Scan for the cell matching the given text and deliver its (X, Y) coordinate at center. 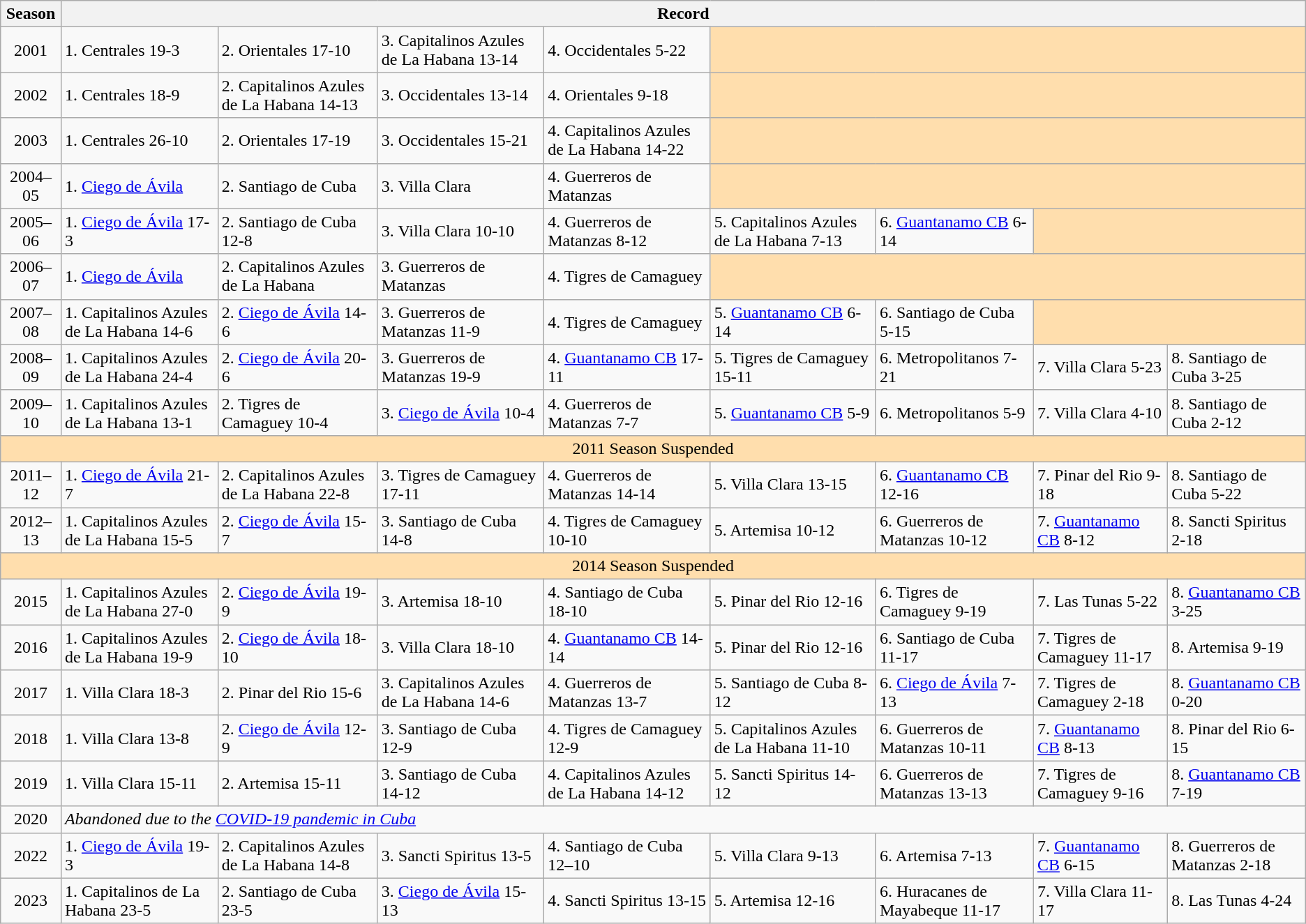
4. Orientales 9-18 (627, 95)
1. Ciego de Ávila 21-7 (140, 484)
4. Guerreros de Matanzas 14-14 (627, 484)
2. Santiago de Cuba 23-5 (297, 901)
8. Sancti Spiritus 2-18 (1237, 530)
6. Huracanes de Mayabeque 11-17 (954, 901)
6. Tigres de Camaguey 9-19 (954, 603)
5. Capitalinos Azules de La Habana 11-10 (793, 738)
2002 (31, 95)
3. Ciego de Ávila 10-4 (460, 413)
2. Tigres de Camaguey 10-4 (297, 413)
2. Orientales 17-10 (297, 50)
1. Capitalinos Azules de La Habana 24-4 (140, 367)
4. Tigres de Camaguey 10-10 (627, 530)
2003 (31, 141)
6. Guantanamo CB 12-16 (954, 484)
2. Pinar del Rio 15-6 (297, 693)
4. Sancti Spiritus 13-15 (627, 901)
6. Guerreros de Matanzas 10-12 (954, 530)
2. Capitalinos Azules de La Habana 14-8 (297, 855)
Season (31, 14)
4. Santiago de Cuba 12–10 (627, 855)
8. Pinar del Rio 6-15 (1237, 738)
5. Santiago de Cuba 8-12 (793, 693)
6. Santiago de Cuba 11-17 (954, 647)
4. Tigres de Camaguey 12-9 (627, 738)
3. Ciego de Ávila 15-13 (460, 901)
2. Orientales 17-19 (297, 141)
6. Santiago de Cuba 5-15 (954, 322)
Record (683, 14)
3. Capitalinos Azules de La Habana 13-14 (460, 50)
3. Santiago de Cuba 14-12 (460, 784)
2017 (31, 693)
3. Villa Clara 10-10 (460, 232)
4. Occidentales 5-22 (627, 50)
3. Occidentales 15-21 (460, 141)
6. Artemisa 7-13 (954, 855)
2023 (31, 901)
2008–09 (31, 367)
8. Guantanamo CB 3-25 (1237, 603)
2. Ciego de Ávila 15-7 (297, 530)
2007–08 (31, 322)
2016 (31, 647)
7. Las Tunas 5-22 (1100, 603)
2022 (31, 855)
4. Guerreros de Matanzas 7-7 (627, 413)
7. Pinar del Rio 9-18 (1100, 484)
2. Ciego de Ávila 19-9 (297, 603)
4. Guerreros de Matanzas 8-12 (627, 232)
6. Metropolitanos 7-21 (954, 367)
2. Ciego de Ávila 12-9 (297, 738)
7. Guantanamo CB 8-12 (1100, 530)
1. Ciego de Ávila 17-3 (140, 232)
5. Villa Clara 13-15 (793, 484)
3. Guerreros de Matanzas 11-9 (460, 322)
2. Artemisa 15-11 (297, 784)
3. Sancti Spiritus 13-5 (460, 855)
7. Villa Clara 5-23 (1100, 367)
2004–05 (31, 185)
7. Guantanamo CB 6-15 (1100, 855)
2011–12 (31, 484)
3. Artemisa 18-10 (460, 603)
3. Villa Clara 18-10 (460, 647)
2014 Season Suspended (653, 566)
1. Capitalinos de La Habana 23-5 (140, 901)
6. Guantanamo CB 6-14 (954, 232)
4. Guerreros de Matanzas (627, 185)
8. Las Tunas 4-24 (1237, 901)
1. Capitalinos Azules de La Habana 19-9 (140, 647)
8. Artemisa 9-19 (1237, 647)
7. Tigres de Camaguey 9-16 (1100, 784)
5. Sancti Spiritus 14-12 (793, 784)
4. Guantanamo CB 14-14 (627, 647)
8. Santiago de Cuba 5-22 (1237, 484)
5. Guantanamo CB 5-9 (793, 413)
2. Santiago de Cuba (297, 185)
3. Guerreros de Matanzas (460, 276)
7. Tigres de Camaguey 11-17 (1100, 647)
2. Ciego de Ávila 20-6 (297, 367)
8. Guantanamo CB 0-20 (1237, 693)
Abandoned due to the COVID-19 pandemic in Cuba (683, 819)
1. Centrales 26-10 (140, 141)
1. Capitalinos Azules de La Habana 15-5 (140, 530)
2015 (31, 603)
7. Villa Clara 11-17 (1100, 901)
2006–07 (31, 276)
2. Capitalinos Azules de La Habana 14-13 (297, 95)
1. Ciego de Ávila 19-3 (140, 855)
5. Artemisa 12-16 (793, 901)
4. Guerreros de Matanzas 13-7 (627, 693)
6. Ciego de Ávila 7-13 (954, 693)
5. Tigres de Camaguey 15-11 (793, 367)
1. Capitalinos Azules de La Habana 13-1 (140, 413)
3. Capitalinos Azules de La Habana 14-6 (460, 693)
4. Santiago de Cuba 18-10 (627, 603)
2. Ciego de Ávila 18-10 (297, 647)
2. Capitalinos Azules de La Habana 22-8 (297, 484)
8. Guantanamo CB 7-19 (1237, 784)
1. Villa Clara 18-3 (140, 693)
4. Guantanamo CB 17-11 (627, 367)
6. Guerreros de Matanzas 13-13 (954, 784)
3. Santiago de Cuba 14-8 (460, 530)
3. Santiago de Cuba 12-9 (460, 738)
5. Villa Clara 9-13 (793, 855)
3. Guerreros de Matanzas 19-9 (460, 367)
2001 (31, 50)
7. Guantanamo CB 8-13 (1100, 738)
3. Occidentales 13-14 (460, 95)
4. Capitalinos Azules de La Habana 14-12 (627, 784)
1. Centrales 19-3 (140, 50)
2019 (31, 784)
1. Capitalinos Azules de La Habana 27-0 (140, 603)
2005–06 (31, 232)
2009–10 (31, 413)
8. Santiago de Cuba 2-12 (1237, 413)
2018 (31, 738)
2011 Season Suspended (653, 448)
3. Villa Clara (460, 185)
1. Villa Clara 15-11 (140, 784)
2012–13 (31, 530)
8. Guerreros de Matanzas 2-18 (1237, 855)
4. Capitalinos Azules de La Habana 14-22 (627, 141)
7. Tigres de Camaguey 2-18 (1100, 693)
2020 (31, 819)
2. Capitalinos Azules de La Habana (297, 276)
5. Artemisa 10-12 (793, 530)
5. Guantanamo CB 6-14 (793, 322)
8. Santiago de Cuba 3-25 (1237, 367)
7. Villa Clara 4-10 (1100, 413)
2. Santiago de Cuba 12-8 (297, 232)
6. Guerreros de Matanzas 10-11 (954, 738)
1. Centrales 18-9 (140, 95)
2. Ciego de Ávila 14-6 (297, 322)
1. Villa Clara 13-8 (140, 738)
1. Capitalinos Azules de La Habana 14-6 (140, 322)
3. Tigres de Camaguey 17-11 (460, 484)
6. Metropolitanos 5-9 (954, 413)
5. Capitalinos Azules de La Habana 7-13 (793, 232)
